Identify which cell holds the provided text, then report its [X, Y] central coordinate. 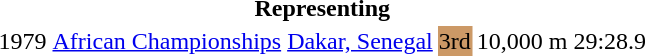
3rd [454, 41]
Dakar, Senegal [360, 41]
10,000 m [522, 41]
African Championships [167, 41]
